Locate the cell with the specified text and output its (X, Y) center coordinate. 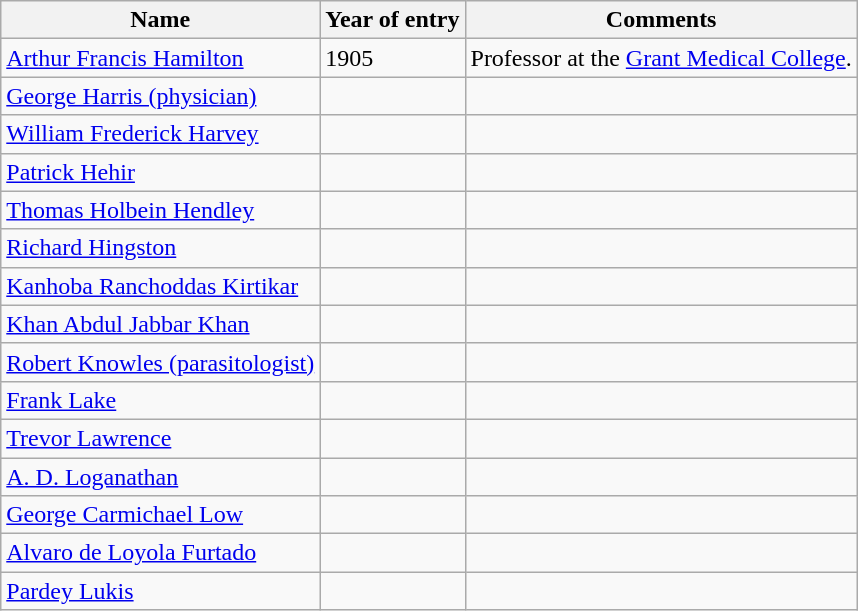
A. D. Loganathan (160, 477)
Thomas Holbein Hendley (160, 210)
Comments (661, 20)
Arthur Francis Hamilton (160, 58)
1905 (392, 58)
Patrick Hehir (160, 172)
Alvaro de Loyola Furtado (160, 553)
Richard Hingston (160, 248)
Trevor Lawrence (160, 438)
William Frederick Harvey (160, 134)
George Harris (physician) (160, 96)
Year of entry (392, 20)
Pardey Lukis (160, 591)
Robert Knowles (parasitologist) (160, 362)
Kanhoba Ranchoddas Kirtikar (160, 286)
Frank Lake (160, 400)
Khan Abdul Jabbar Khan (160, 324)
Professor at the Grant Medical College. (661, 58)
Name (160, 20)
George Carmichael Low (160, 515)
